Extract the [X, Y] coordinate from the center of the cell holding the provided text.  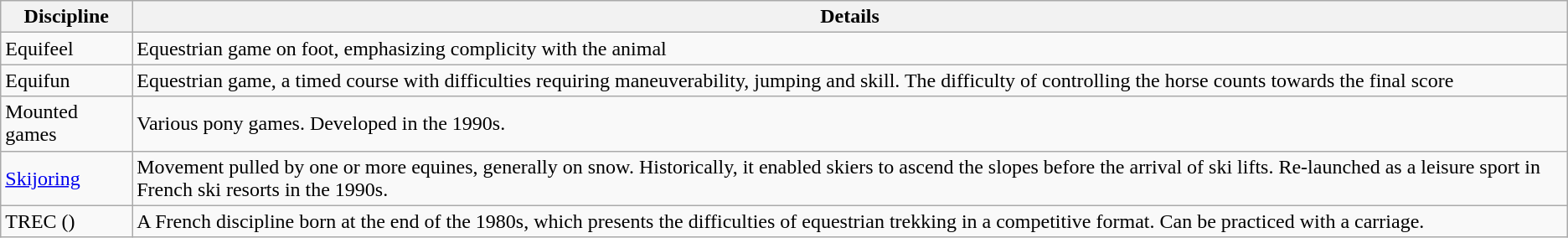
Equifeel [67, 49]
Skijoring [67, 178]
Mounted games [67, 124]
Various pony games. Developed in the 1990s. [850, 124]
Discipline [67, 17]
Equifun [67, 80]
TREC () [67, 221]
Details [850, 17]
Equestrian game on foot, emphasizing complicity with the animal [850, 49]
